Return the (x, y) coordinate for the center point of the cell that contains the specified text.  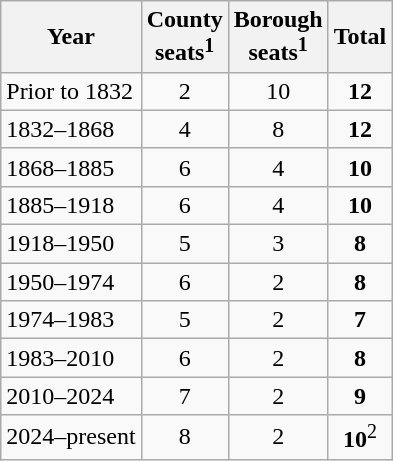
Prior to 1832 (71, 91)
1918–1950 (71, 244)
1832–1868 (71, 129)
Countyseats1 (184, 37)
1885–1918 (71, 205)
Year (71, 37)
3 (278, 244)
1950–1974 (71, 282)
2024–present (71, 438)
Total (360, 37)
Boroughseats1 (278, 37)
2010–2024 (71, 396)
1983–2010 (71, 358)
1868–1885 (71, 167)
1974–1983 (71, 320)
102 (360, 438)
9 (360, 396)
